Determine the (x, y) coordinate at the center of the cell enclosing the given text.  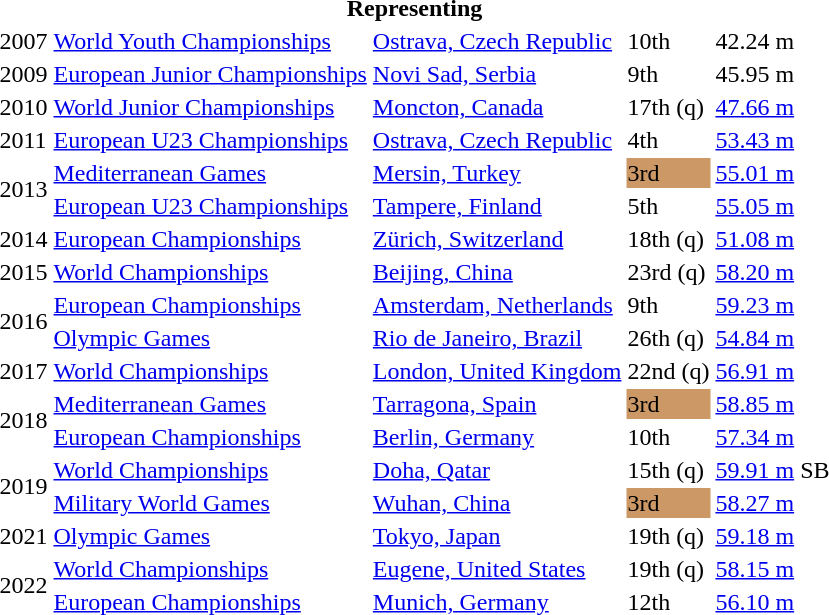
Novi Sad, Serbia (497, 74)
22nd (q) (668, 371)
18th (q) (668, 239)
Mersin, Turkey (497, 173)
European Junior Championships (210, 74)
Moncton, Canada (497, 107)
Tarragona, Spain (497, 404)
Tokyo, Japan (497, 536)
5th (668, 206)
Eugene, United States (497, 569)
World Youth Championships (210, 41)
Rio de Janeiro, Brazil (497, 338)
Military World Games (210, 503)
London, United Kingdom (497, 371)
15th (q) (668, 470)
Wuhan, China (497, 503)
Doha, Qatar (497, 470)
4th (668, 140)
23rd (q) (668, 272)
17th (q) (668, 107)
Tampere, Finland (497, 206)
Beijing, China (497, 272)
Zürich, Switzerland (497, 239)
Amsterdam, Netherlands (497, 305)
26th (q) (668, 338)
World Junior Championships (210, 107)
Berlin, Germany (497, 437)
